For the text-containing cell, return its midpoint in [x, y] coordinate format. 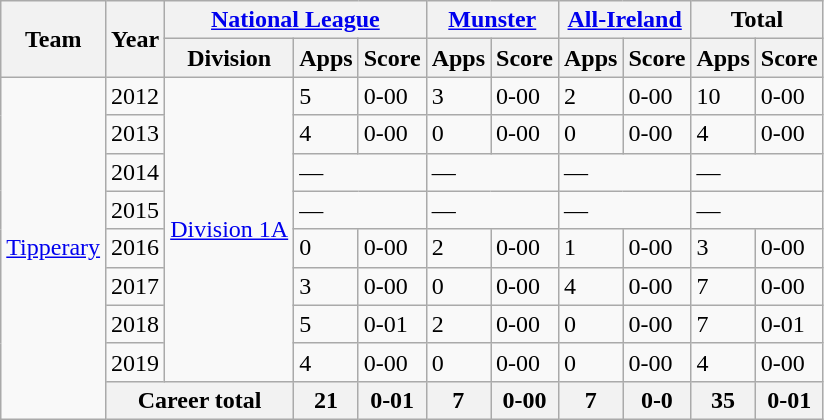
Team [54, 39]
Year [136, 39]
Division [230, 58]
2018 [136, 324]
Career total [200, 400]
2017 [136, 286]
Division 1A [230, 229]
2016 [136, 248]
2015 [136, 210]
All-Ireland [624, 20]
10 [723, 96]
1 [590, 248]
2014 [136, 172]
0-0 [657, 400]
Total [757, 20]
2013 [136, 134]
35 [723, 400]
2019 [136, 362]
Munster [492, 20]
Tipperary [54, 248]
2012 [136, 96]
National League [296, 20]
21 [326, 400]
